Pinpoint the cell where the given text exists, returning its (x, y) midpoint coordinate. 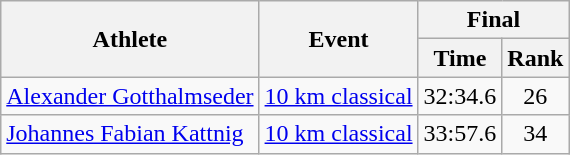
Time (460, 58)
32:34.6 (460, 96)
Final (494, 20)
Alexander Gotthalmseder (130, 96)
33:57.6 (460, 134)
Athlete (130, 39)
Johannes Fabian Kattnig (130, 134)
Event (338, 39)
34 (536, 134)
Rank (536, 58)
26 (536, 96)
